Identify which cell holds the provided text, then report its (X, Y) central coordinate. 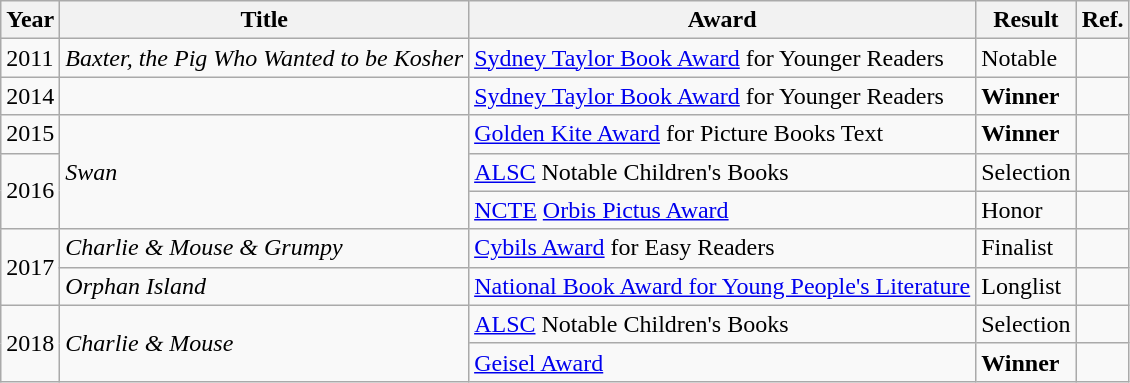
2014 (30, 96)
2017 (30, 267)
2016 (30, 191)
Charlie & Mouse & Grumpy (264, 248)
Swan (264, 172)
Year (30, 20)
Honor (1026, 210)
2011 (30, 58)
Award (722, 20)
Longlist (1026, 286)
2015 (30, 134)
Result (1026, 20)
Ref. (1102, 20)
National Book Award for Young People's Literature (722, 286)
NCTE Orbis Pictus Award (722, 210)
Cybils Award for Easy Readers (722, 248)
Golden Kite Award for Picture Books Text (722, 134)
Finalist (1026, 248)
Orphan Island (264, 286)
Geisel Award (722, 362)
Baxter, the Pig Who Wanted to be Kosher (264, 58)
Charlie & Mouse (264, 343)
Notable (1026, 58)
2018 (30, 343)
Title (264, 20)
